Locate the cell with the specified text and output its (X, Y) center coordinate. 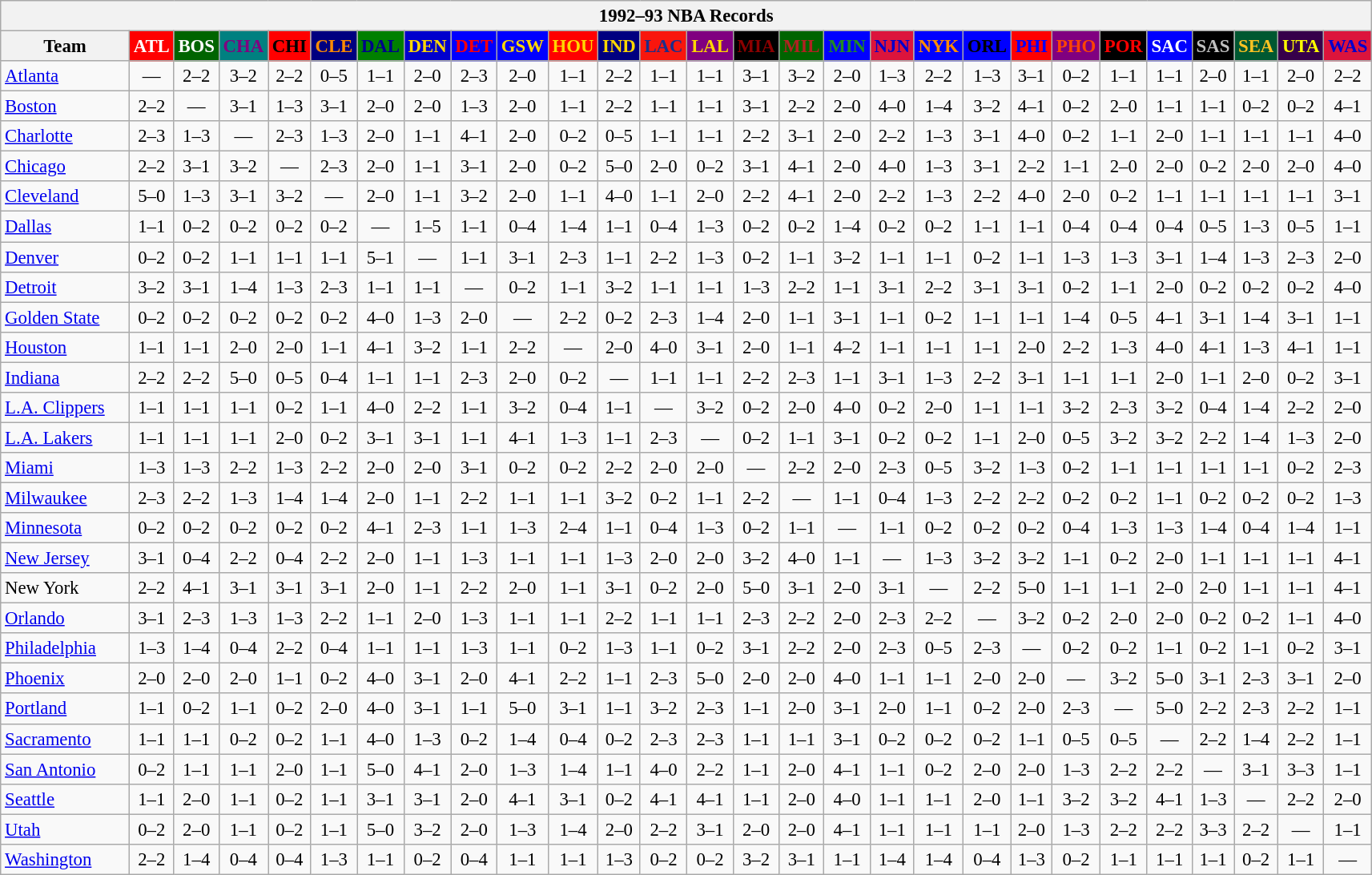
Portland (66, 709)
LAC (663, 46)
BOS (196, 46)
Seattle (66, 799)
Minnesota (66, 528)
DET (474, 46)
Phoenix (66, 679)
Denver (66, 257)
SAC (1169, 46)
Orlando (66, 619)
CLE (333, 46)
HOU (573, 46)
ATL (151, 46)
NYK (939, 46)
UTA (1301, 46)
IND (619, 46)
PHO (1076, 46)
Detroit (66, 287)
Washington (66, 860)
Utah (66, 829)
POR (1123, 46)
SAS (1213, 46)
Atlanta (66, 76)
ORL (987, 46)
L.A. Lakers (66, 437)
CHI (289, 46)
CHA (243, 46)
MIA (756, 46)
San Antonio (66, 769)
1992–93 NBA Records (686, 16)
MIN (847, 46)
Cleveland (66, 196)
Charlotte (66, 136)
PHI (1032, 46)
Boston (66, 107)
Houston (66, 347)
Golden State (66, 317)
New York (66, 588)
L.A. Clippers (66, 408)
SEA (1256, 46)
LAL (710, 46)
1–5 (428, 227)
Indiana (66, 377)
GSW (522, 46)
Miami (66, 468)
Philadelphia (66, 648)
Team (66, 46)
5–1 (381, 257)
New Jersey (66, 558)
NJN (892, 46)
Milwaukee (66, 498)
4–2 (847, 347)
MIL (802, 46)
WAS (1348, 46)
Sacramento (66, 739)
Dallas (66, 227)
2–4 (573, 528)
DEN (428, 46)
Chicago (66, 167)
DAL (381, 46)
